Find where the given text appears and provide that cell's center as [X, Y] coordinate. 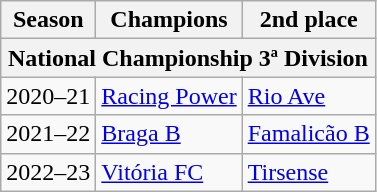
Braga B [169, 134]
Champions [169, 20]
National Championship 3ª Division [188, 58]
Rio Ave [308, 96]
2020–21 [48, 96]
2021–22 [48, 134]
Racing Power [169, 96]
2022–23 [48, 172]
2nd place [308, 20]
Season [48, 20]
Famalicão B [308, 134]
Tirsense [308, 172]
Vitória FC [169, 172]
